Output the (x, y) coordinate of the center of the cell containing the given text.  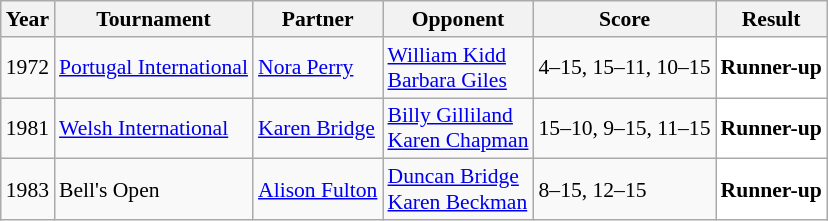
Opponent (458, 19)
1983 (28, 190)
1972 (28, 68)
Duncan Bridge Karen Beckman (458, 190)
Partner (318, 19)
8–15, 12–15 (624, 190)
Alison Fulton (318, 190)
Nora Perry (318, 68)
15–10, 9–15, 11–15 (624, 128)
Bell's Open (154, 190)
1981 (28, 128)
Result (772, 19)
4–15, 15–11, 10–15 (624, 68)
William Kidd Barbara Giles (458, 68)
Karen Bridge (318, 128)
Portugal International (154, 68)
Welsh International (154, 128)
Billy Gilliland Karen Chapman (458, 128)
Tournament (154, 19)
Year (28, 19)
Score (624, 19)
